Capture the cell that displays the provided text and extract its [X, Y] central coordinate. 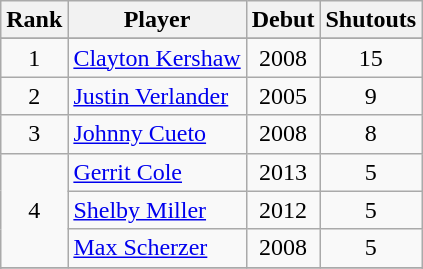
15 [371, 58]
Max Scherzer [157, 248]
Justin Verlander [157, 96]
2012 [283, 210]
Clayton Kershaw [157, 58]
Rank [34, 20]
2013 [283, 172]
2 [34, 96]
4 [34, 210]
2005 [283, 96]
8 [371, 134]
Johnny Cueto [157, 134]
Debut [283, 20]
Shelby Miller [157, 210]
3 [34, 134]
Gerrit Cole [157, 172]
9 [371, 96]
Shutouts [371, 20]
1 [34, 58]
Player [157, 20]
